For the text-containing cell, return its midpoint in (X, Y) coordinate format. 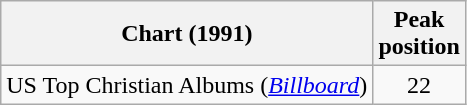
22 (419, 85)
Peakposition (419, 34)
US Top Christian Albums (Billboard) (187, 85)
Chart (1991) (187, 34)
